Search for the cell housing the specified text and yield its [X, Y] center coordinate. 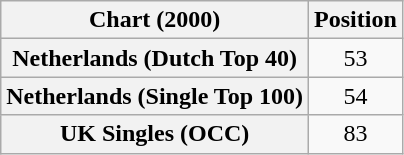
Netherlands (Single Top 100) [155, 96]
83 [356, 134]
Chart (2000) [155, 20]
UK Singles (OCC) [155, 134]
Position [356, 20]
53 [356, 58]
Netherlands (Dutch Top 40) [155, 58]
54 [356, 96]
